Return (x, y) of the center of cell containing provided text 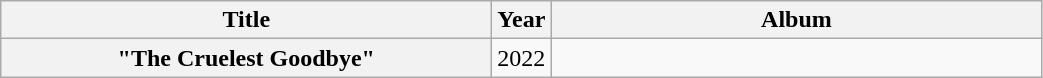
Year (522, 20)
Album (796, 20)
Title (246, 20)
2022 (522, 58)
"The Cruelest Goodbye" (246, 58)
